Scan for the cell matching the given text and deliver its [x, y] coordinate at center. 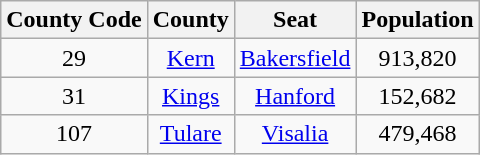
Bakersfield [295, 58]
Tulare [190, 134]
29 [74, 58]
County [190, 20]
152,682 [418, 96]
Visalia [295, 134]
Hanford [295, 96]
Kings [190, 96]
31 [74, 96]
Population [418, 20]
107 [74, 134]
County Code [74, 20]
479,468 [418, 134]
Seat [295, 20]
Kern [190, 58]
913,820 [418, 58]
